Return the (x, y) coordinate for the center point of the cell that contains the specified text.  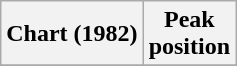
Peakposition (189, 34)
Chart (1982) (72, 34)
